Scan for the cell matching the given text and deliver its (X, Y) coordinate at center. 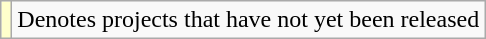
Denotes projects that have not yet been released (248, 20)
